Pinpoint the cell where the given text exists, returning its (x, y) midpoint coordinate. 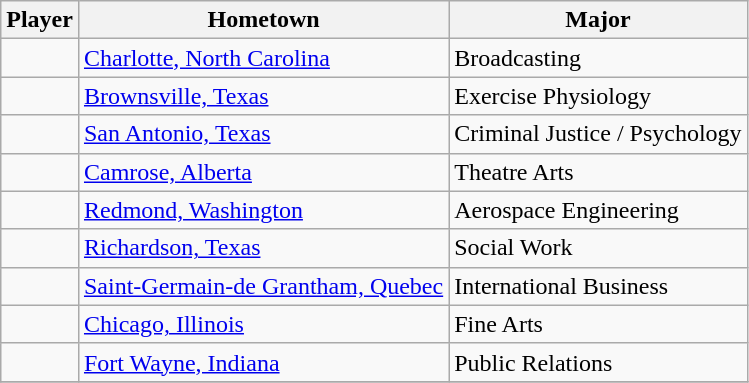
Fine Arts (598, 324)
Public Relations (598, 362)
Richardson, Texas (263, 248)
Saint-Germain-de Grantham, Quebec (263, 286)
Hometown (263, 20)
Criminal Justice / Psychology (598, 134)
Aerospace Engineering (598, 210)
Camrose, Alberta (263, 172)
Exercise Physiology (598, 96)
San Antonio, Texas (263, 134)
Chicago, Illinois (263, 324)
Broadcasting (598, 58)
Theatre Arts (598, 172)
Charlotte, North Carolina (263, 58)
Major (598, 20)
Redmond, Washington (263, 210)
Player (40, 20)
International Business (598, 286)
Social Work (598, 248)
Brownsville, Texas (263, 96)
Fort Wayne, Indiana (263, 362)
